Provide the [X, Y] coordinate of the cell's center where the given text is located.  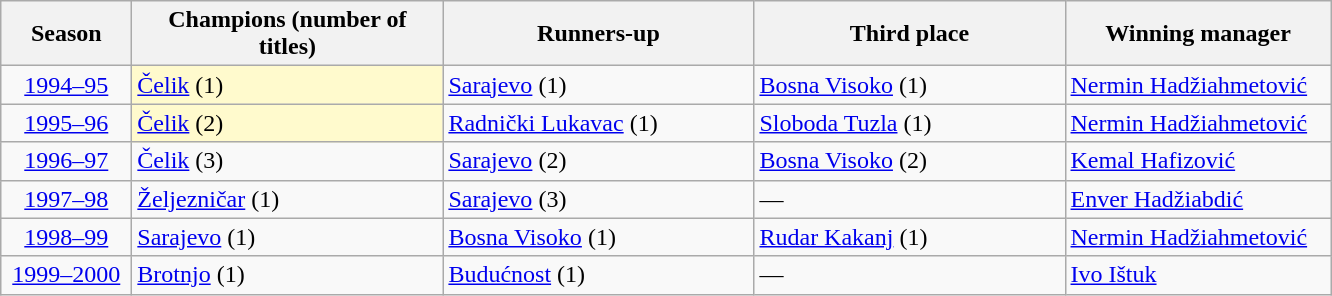
Brotnjo (1) [288, 275]
Bosna Visoko (2) [910, 161]
Winning manager [1198, 34]
Sloboda Tuzla (1) [910, 123]
1999–2000 [66, 275]
Ivo Ištuk [1198, 275]
Third place [910, 34]
Enver Hadžiabdić [1198, 199]
Čelik (1) [288, 85]
Sarajevo (3) [598, 199]
Čelik (3) [288, 161]
Željezničar (1) [288, 199]
1995–96 [66, 123]
Champions (number of titles) [288, 34]
Sarajevo (2) [598, 161]
Season [66, 34]
Kemal Hafizović [1198, 161]
1998–99 [66, 237]
1996–97 [66, 161]
Budućnost (1) [598, 275]
Čelik (2) [288, 123]
Rudar Kakanj (1) [910, 237]
1997–98 [66, 199]
1994–95 [66, 85]
Radnički Lukavac (1) [598, 123]
Runners-up [598, 34]
